Detect which cell encompasses the target text, then output its [X, Y] center coordinate. 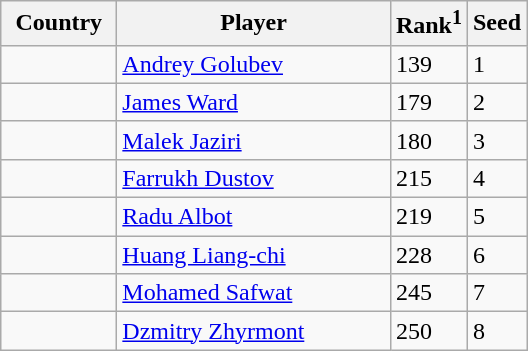
179 [428, 102]
Andrey Golubev [254, 64]
Farrukh Dustov [254, 178]
6 [496, 255]
Radu Albot [254, 217]
Rank1 [428, 24]
215 [428, 178]
Dzmitry Zhyrmont [254, 331]
Huang Liang-chi [254, 255]
8 [496, 331]
1 [496, 64]
Seed [496, 24]
Country [59, 24]
219 [428, 217]
245 [428, 293]
250 [428, 331]
2 [496, 102]
180 [428, 140]
Player [254, 24]
7 [496, 293]
5 [496, 217]
Mohamed Safwat [254, 293]
228 [428, 255]
3 [496, 140]
139 [428, 64]
4 [496, 178]
Malek Jaziri [254, 140]
James Ward [254, 102]
